Search for the cell housing the specified text and yield its [X, Y] center coordinate. 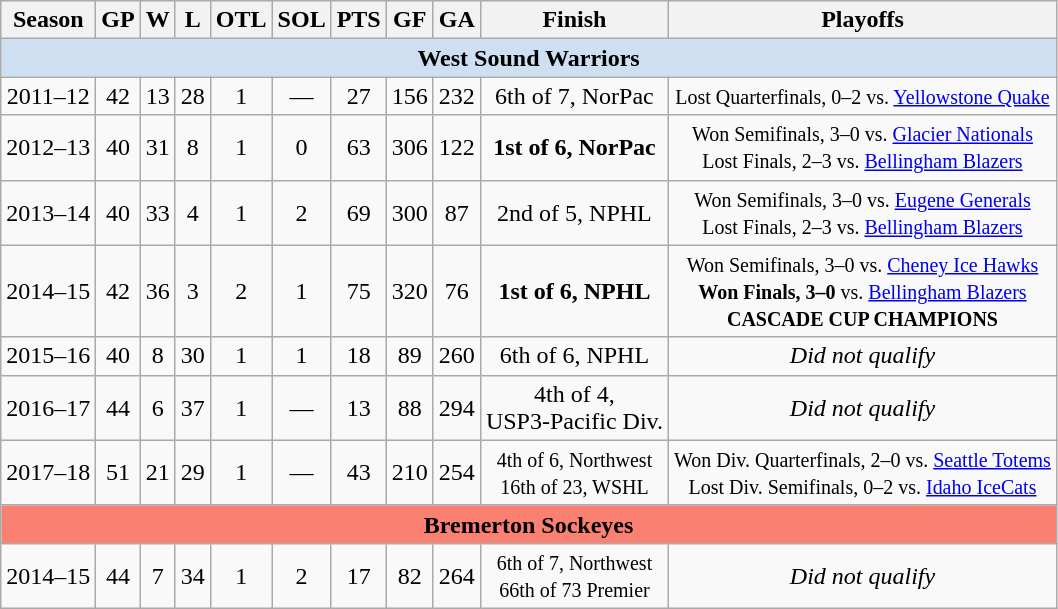
1st of 6, NPHL [574, 291]
76 [456, 291]
Finish [574, 20]
51 [118, 472]
294 [456, 408]
Playoffs [863, 20]
320 [410, 291]
2016–17 [48, 408]
122 [456, 148]
36 [158, 291]
210 [410, 472]
GP [118, 20]
4th of 4,USP3-Pacific Div. [574, 408]
OTL [241, 20]
W [158, 20]
6 [158, 408]
7 [158, 576]
33 [158, 212]
306 [410, 148]
Won Semifinals, 3–0 vs. Eugene GeneralsLost Finals, 2–3 vs. Bellingham Blazers [863, 212]
SOL [302, 20]
6th of 7, Northwest66th of 73 Premier [574, 576]
6th of 7, NorPac [574, 96]
75 [358, 291]
2011–12 [48, 96]
2013–14 [48, 212]
1st of 6, NorPac [574, 148]
69 [358, 212]
GA [456, 20]
2012–13 [48, 148]
87 [456, 212]
Won Div. Quarterfinals, 2–0 vs. Seattle TotemsLost Div. Semifinals, 0–2 vs. Idaho IceCats [863, 472]
18 [358, 356]
43 [358, 472]
232 [456, 96]
17 [358, 576]
300 [410, 212]
2nd of 5, NPHL [574, 212]
6th of 6, NPHL [574, 356]
264 [456, 576]
37 [192, 408]
Season [48, 20]
63 [358, 148]
West Sound Warriors [529, 58]
254 [456, 472]
2015–16 [48, 356]
0 [302, 148]
PTS [358, 20]
156 [410, 96]
L [192, 20]
4 [192, 212]
88 [410, 408]
3 [192, 291]
31 [158, 148]
Won Semifinals, 3–0 vs. Glacier NationalsLost Finals, 2–3 vs. Bellingham Blazers [863, 148]
21 [158, 472]
30 [192, 356]
27 [358, 96]
260 [456, 356]
2017–18 [48, 472]
29 [192, 472]
GF [410, 20]
34 [192, 576]
Bremerton Sockeyes [529, 524]
89 [410, 356]
Won Semifinals, 3–0 vs. Cheney Ice HawksWon Finals, 3–0 vs. Bellingham BlazersCASCADE CUP CHAMPIONS [863, 291]
82 [410, 576]
4th of 6, Northwest16th of 23, WSHL [574, 472]
28 [192, 96]
Lost Quarterfinals, 0–2 vs. Yellowstone Quake [863, 96]
